For the text-containing cell, return its midpoint in (X, Y) coordinate format. 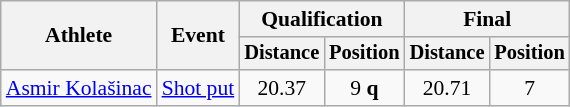
Asmir Kolašinac (79, 88)
20.71 (448, 88)
20.37 (282, 88)
7 (529, 88)
Qualification (322, 19)
Final (488, 19)
9 q (364, 88)
Shot put (198, 88)
Athlete (79, 36)
Event (198, 36)
